Provide the (X, Y) coordinate of the cell's center where the given text is located.  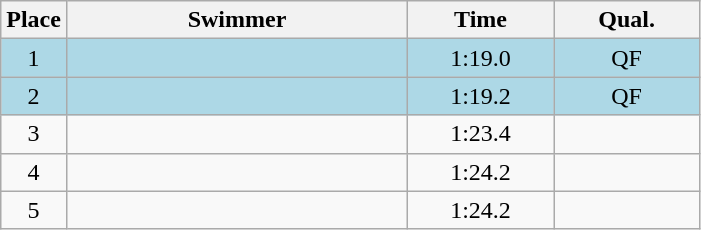
Qual. (627, 20)
Swimmer (236, 20)
2 (34, 96)
1 (34, 58)
3 (34, 134)
1:19.2 (481, 96)
Place (34, 20)
1:19.0 (481, 58)
4 (34, 172)
Time (481, 20)
1:23.4 (481, 134)
5 (34, 210)
